Pinpoint the cell where the given text exists, returning its [x, y] midpoint coordinate. 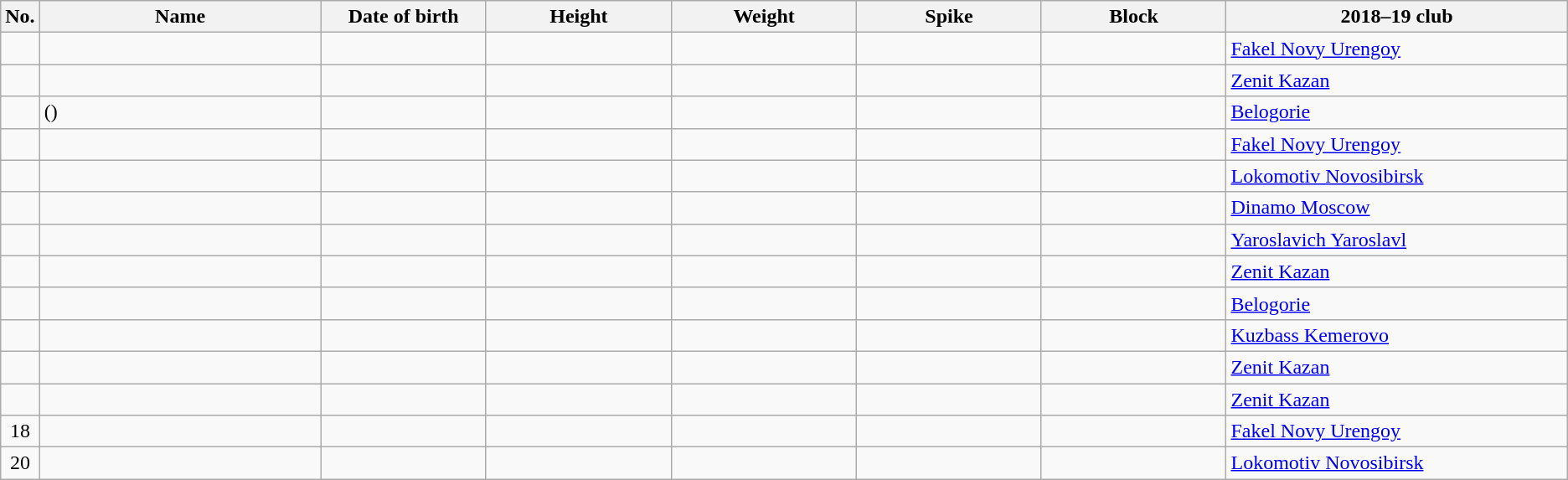
No. [20, 17]
Height [578, 17]
Name [180, 17]
Spike [950, 17]
Weight [764, 17]
Date of birth [404, 17]
() [180, 112]
18 [20, 431]
Yaroslavich Yaroslavl [1397, 240]
20 [20, 463]
Block [1134, 17]
Kuzbass Kemerovo [1397, 335]
Dinamo Moscow [1397, 208]
2018–19 club [1397, 17]
